Return the [X, Y] coordinate for the center point of the cell that contains the specified text.  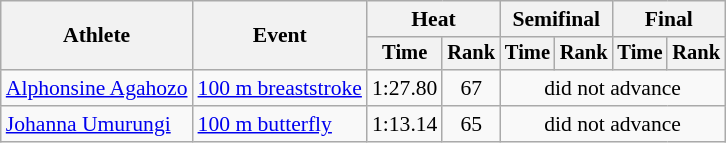
Event [280, 36]
Alphonsine Agahozo [97, 88]
Final [669, 19]
67 [471, 88]
Athlete [97, 36]
100 m breaststroke [280, 88]
Semifinal [556, 19]
100 m butterfly [280, 124]
Heat [434, 19]
1:27.80 [404, 88]
Johanna Umurungi [97, 124]
65 [471, 124]
1:13.14 [404, 124]
